Pinpoint the cell where the given text exists, returning its (X, Y) midpoint coordinate. 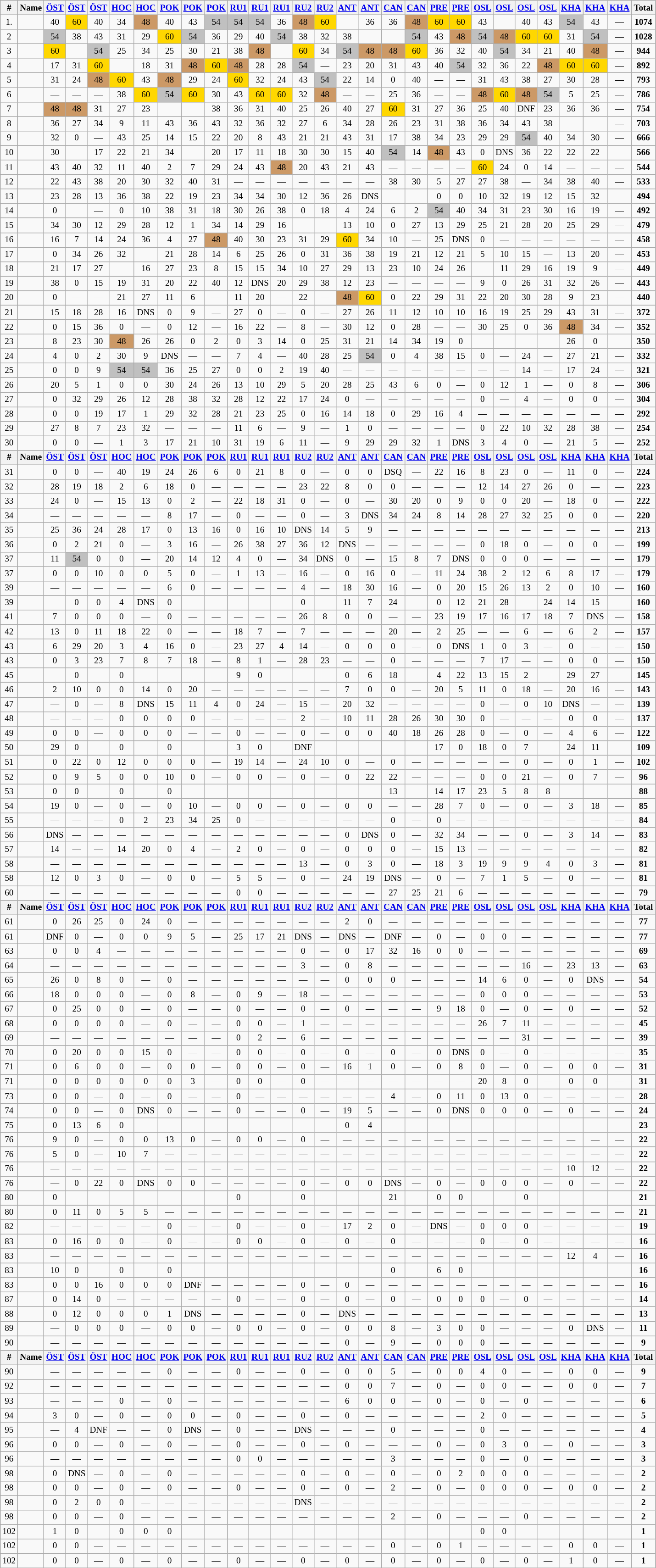
944 (643, 51)
223 (643, 487)
92 (9, 1386)
89 (9, 1329)
47 (9, 704)
66 (9, 995)
95 (9, 1430)
49 (9, 734)
458 (643, 240)
1. (9, 22)
41 (9, 617)
199 (643, 545)
703 (643, 124)
46 (9, 690)
68 (9, 1023)
332 (643, 356)
666 (643, 138)
754 (643, 109)
65 (9, 980)
793 (643, 80)
479 (643, 225)
566 (643, 153)
352 (643, 327)
350 (643, 341)
79 (643, 893)
56 (9, 835)
84 (643, 820)
292 (643, 414)
143 (643, 690)
304 (643, 400)
492 (643, 211)
544 (643, 167)
157 (643, 632)
449 (643, 269)
220 (643, 516)
443 (643, 284)
55 (9, 820)
222 (643, 501)
137 (643, 719)
453 (643, 254)
440 (643, 298)
74 (9, 1111)
1074 (643, 22)
139 (643, 704)
85 (643, 806)
1028 (643, 37)
93 (9, 1401)
145 (643, 675)
213 (643, 530)
75 (9, 1125)
306 (643, 385)
109 (643, 748)
254 (643, 428)
64 (9, 966)
73 (9, 1096)
DSQ (393, 472)
494 (643, 196)
786 (643, 95)
533 (643, 182)
51 (9, 762)
372 (643, 312)
57 (9, 850)
122 (643, 734)
158 (643, 617)
67 (9, 1009)
87 (9, 1300)
70 (9, 1053)
94 (9, 1416)
42 (9, 632)
224 (643, 472)
252 (643, 443)
50 (9, 748)
33 (9, 501)
321 (643, 371)
892 (643, 66)
